Find where the given text appears and provide that cell's center as [X, Y] coordinate. 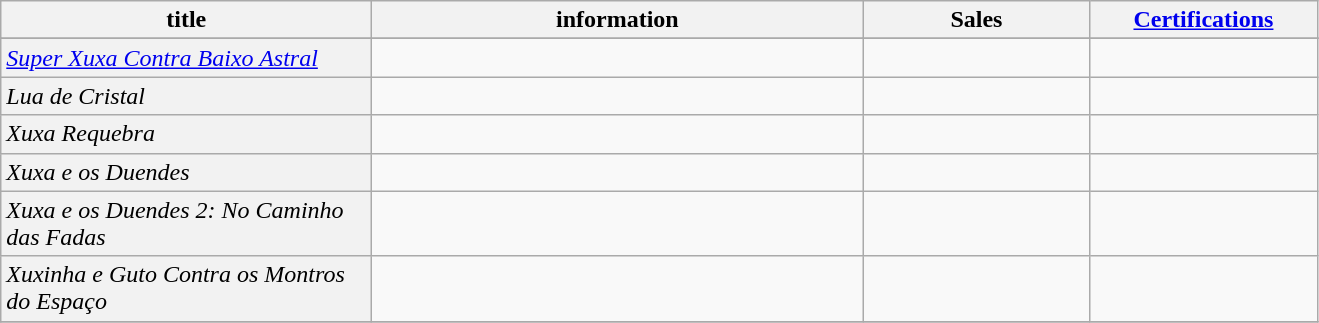
Super Xuxa Contra Baixo Astral [186, 58]
information [618, 20]
Lua de Cristal [186, 96]
Xuxa Requebra [186, 134]
title [186, 20]
Certifications [1204, 20]
Xuxinha e Guto Contra os Montros do Espaço [186, 288]
Xuxa e os Duendes 2: No Caminho das Fadas [186, 224]
Xuxa e os Duendes [186, 172]
Sales [976, 20]
